Determine the [X, Y] coordinate at the center of the cell enclosing the given text.  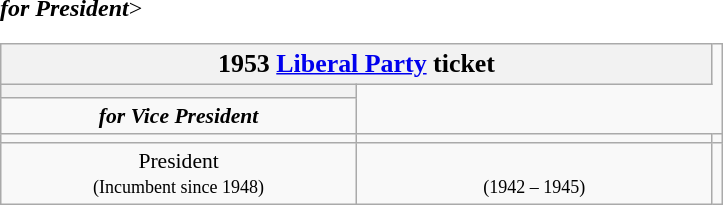
for Vice President [179, 116]
1953 Liberal Party ticket [356, 64]
President(Incumbent since 1948) [179, 174]
(1942 – 1945) [534, 174]
